Pinpoint the cell where the given text exists, returning its [x, y] midpoint coordinate. 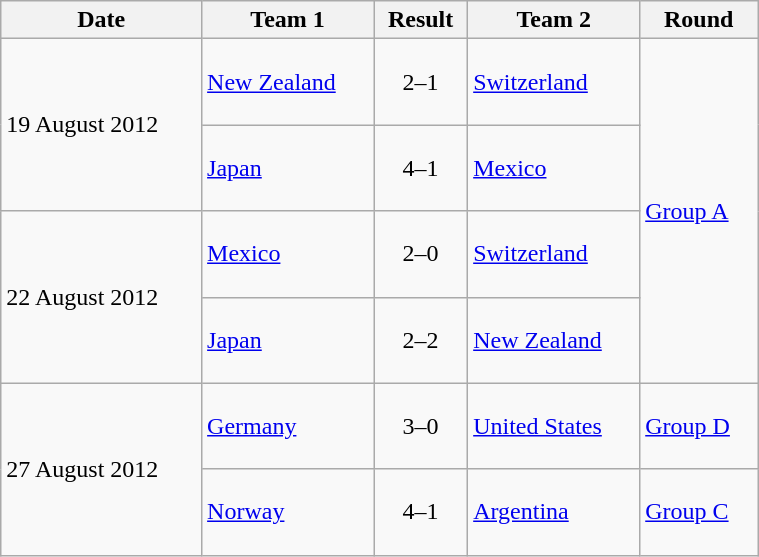
Team 2 [554, 20]
Date [102, 20]
Team 1 [288, 20]
Group A [699, 211]
Group D [699, 426]
22 August 2012 [102, 297]
19 August 2012 [102, 125]
2–2 [421, 340]
27 August 2012 [102, 469]
United States [554, 426]
Result [421, 20]
2–1 [421, 82]
2–0 [421, 254]
Norway [288, 512]
Group C [699, 512]
Round [699, 20]
Germany [288, 426]
3–0 [421, 426]
Argentina [554, 512]
